Capture the cell that displays the provided text and extract its (x, y) central coordinate. 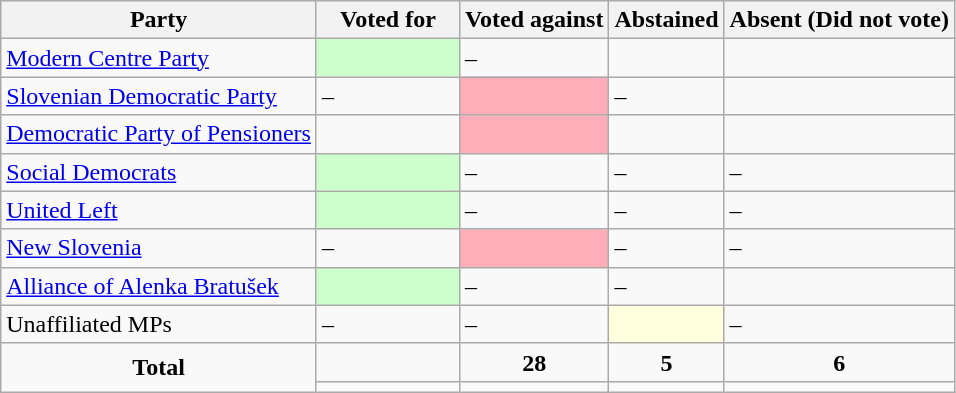
United Left (159, 210)
Slovenian Democratic Party (159, 96)
Voted against (534, 20)
Alliance of Alenka Bratušek (159, 286)
6 (839, 362)
Party (159, 20)
Total (159, 368)
Modern Centre Party (159, 58)
New Slovenia (159, 248)
28 (534, 362)
5 (666, 362)
Democratic Party of Pensioners (159, 134)
Unaffiliated MPs (159, 324)
Absent (Did not vote) (839, 20)
Social Democrats (159, 172)
Abstained (666, 20)
Voted for (388, 20)
